Capture the cell that displays the provided text and extract its (X, Y) central coordinate. 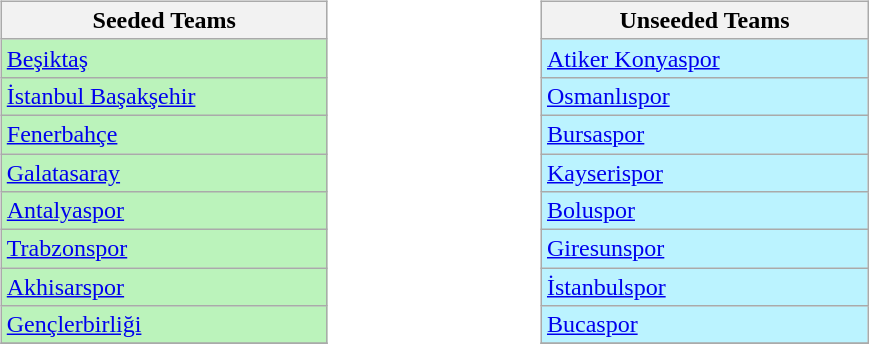
Giresunspor (704, 249)
İstanbulspor (704, 287)
Beşiktaş (164, 58)
Osmanlıspor (704, 96)
Bucaspor (704, 325)
Gençlerbirliği (164, 325)
Atiker Konyaspor (704, 58)
Galatasaray (164, 173)
Kayserispor (704, 173)
Seeded Teams (164, 20)
Trabzonspor (164, 249)
Bursaspor (704, 134)
Boluspor (704, 211)
İstanbul Başakşehir (164, 96)
Antalyaspor (164, 211)
Unseeded Teams (704, 20)
Fenerbahçe (164, 134)
Akhisarspor (164, 287)
